Return the [x, y] coordinate for the center point of the cell that contains the specified text.  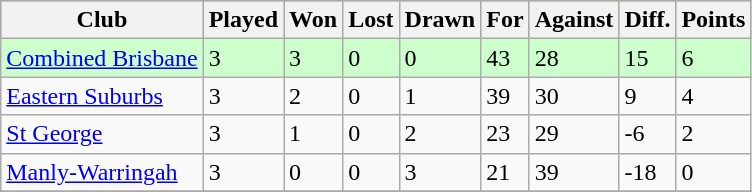
-6 [648, 134]
43 [505, 58]
Played [243, 20]
For [505, 20]
St George [102, 134]
30 [574, 96]
Won [314, 20]
9 [648, 96]
Points [714, 20]
4 [714, 96]
6 [714, 58]
Eastern Suburbs [102, 96]
Diff. [648, 20]
Against [574, 20]
Drawn [440, 20]
Combined Brisbane [102, 58]
Lost [371, 20]
28 [574, 58]
23 [505, 134]
Club [102, 20]
21 [505, 172]
Manly-Warringah [102, 172]
15 [648, 58]
-18 [648, 172]
29 [574, 134]
